Search for the cell housing the specified text and yield its [x, y] center coordinate. 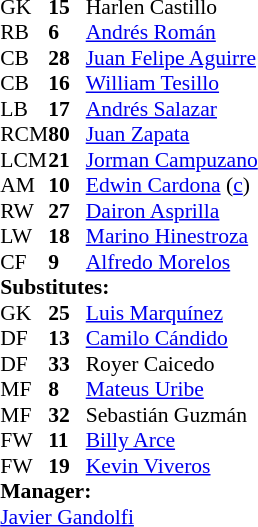
19 [67, 466]
Royer Caicedo [172, 364]
Jorman Campuzano [172, 160]
William Tesillo [172, 83]
Alfredo Morelos [172, 262]
Substitutes: [129, 287]
9 [67, 262]
16 [67, 83]
Juan Felipe Aguirre [172, 58]
Andrés Román [172, 33]
RW [24, 211]
LW [24, 237]
AM [24, 185]
Sebastián Guzmán [172, 415]
10 [67, 185]
Dairon Asprilla [172, 211]
Andrés Salazar [172, 109]
25 [67, 313]
8 [67, 389]
32 [67, 415]
LCM [24, 160]
6 [67, 33]
13 [67, 339]
Manager: [129, 491]
18 [67, 237]
Juan Zapata [172, 135]
Marino Hinestroza [172, 237]
Kevin Viveros [172, 466]
RCM [24, 135]
Luis Marquínez [172, 313]
80 [67, 135]
11 [67, 441]
33 [67, 364]
17 [67, 109]
CF [24, 262]
27 [67, 211]
RB [24, 33]
Mateus Uribe [172, 389]
Billy Arce [172, 441]
21 [67, 160]
Edwin Cardona (c) [172, 185]
LB [24, 109]
GK [24, 313]
28 [67, 58]
Camilo Cándido [172, 339]
